Extract the (x, y) coordinate from the center of the cell holding the provided text.  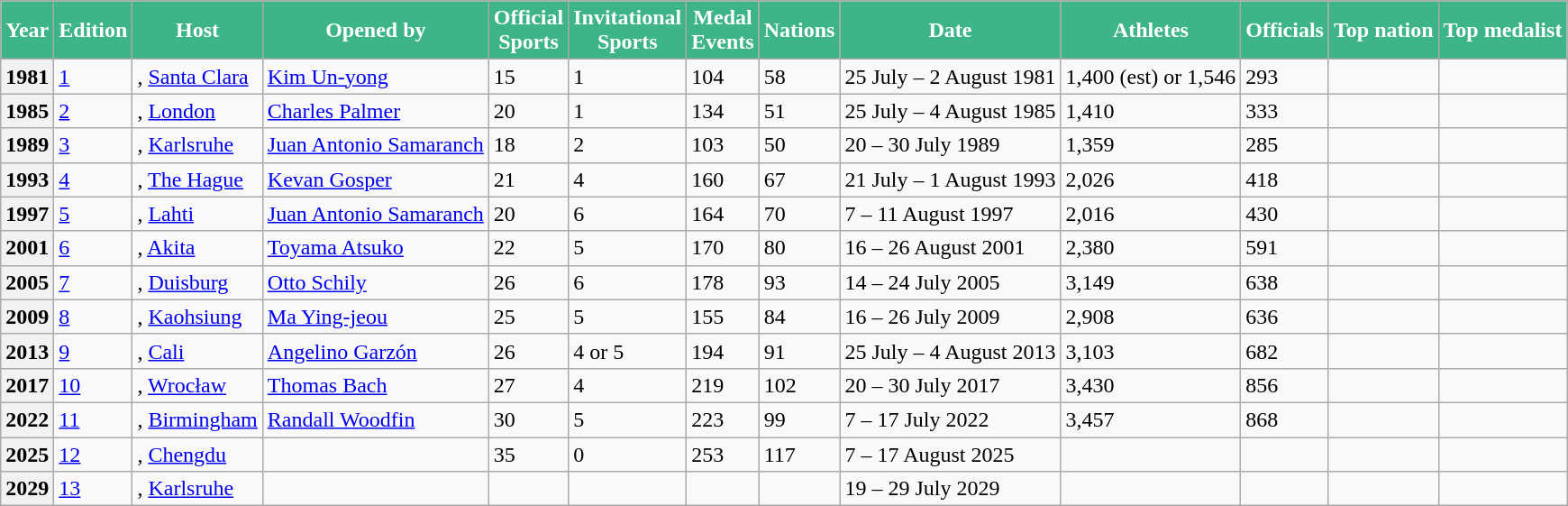
3,457 (1151, 419)
3,149 (1151, 282)
14 – 24 July 2005 (950, 282)
, Chengdu (197, 454)
2001 (27, 248)
160 (723, 179)
35 (528, 454)
Edition (94, 31)
, Kaohsiung (197, 317)
430 (1285, 214)
4 or 5 (627, 351)
418 (1285, 179)
Opened by (375, 31)
MedalEvents (723, 31)
2029 (27, 489)
Charles Palmer (375, 111)
591 (1285, 248)
1985 (27, 111)
2022 (27, 419)
51 (799, 111)
219 (723, 385)
25 (528, 317)
2025 (27, 454)
12 (94, 454)
80 (799, 248)
2005 (27, 282)
3 (94, 145)
, Birmingham (197, 419)
102 (799, 385)
OfficialSports (528, 31)
16 – 26 July 2009 (950, 317)
3,430 (1151, 385)
2013 (27, 351)
7 – 17 July 2022 (950, 419)
2009 (27, 317)
20 – 30 July 2017 (950, 385)
, Duisburg (197, 282)
93 (799, 282)
Host (197, 31)
2,908 (1151, 317)
99 (799, 419)
155 (723, 317)
, Lahti (197, 214)
15 (528, 77)
Kim Un-yong (375, 77)
0 (627, 454)
7 (94, 282)
Top medalist (1503, 31)
, London (197, 111)
333 (1285, 111)
Otto Schily (375, 282)
21 July – 1 August 1993 (950, 179)
2,016 (1151, 214)
104 (723, 77)
91 (799, 351)
2,380 (1151, 248)
25 July – 4 August 2013 (950, 351)
Randall Woodfin (375, 419)
10 (94, 385)
Officials (1285, 31)
1993 (27, 179)
16 – 26 August 2001 (950, 248)
InvitationalSports (627, 31)
682 (1285, 351)
1,359 (1151, 145)
2017 (27, 385)
638 (1285, 282)
20 – 30 July 1989 (950, 145)
223 (723, 419)
Kevan Gosper (375, 179)
1,400 (est) or 1,546 (1151, 77)
2,026 (1151, 179)
25 July – 4 August 1985 (950, 111)
Top nation (1383, 31)
58 (799, 77)
8 (94, 317)
Athletes (1151, 31)
21 (528, 179)
7 – 11 August 1997 (950, 214)
293 (1285, 77)
868 (1285, 419)
Date (950, 31)
84 (799, 317)
103 (723, 145)
Year (27, 31)
1997 (27, 214)
50 (799, 145)
22 (528, 248)
70 (799, 214)
636 (1285, 317)
1,410 (1151, 111)
856 (1285, 385)
1989 (27, 145)
Ma Ying-jeou (375, 317)
, Akita (197, 248)
178 (723, 282)
253 (723, 454)
7 – 17 August 2025 (950, 454)
, Santa Clara (197, 77)
, Cali (197, 351)
30 (528, 419)
Nations (799, 31)
117 (799, 454)
18 (528, 145)
Angelino Garzón (375, 351)
134 (723, 111)
164 (723, 214)
27 (528, 385)
67 (799, 179)
170 (723, 248)
3,103 (1151, 351)
13 (94, 489)
Toyama Atsuko (375, 248)
25 July – 2 August 1981 (950, 77)
19 – 29 July 2029 (950, 489)
Thomas Bach (375, 385)
, The Hague (197, 179)
1981 (27, 77)
285 (1285, 145)
194 (723, 351)
11 (94, 419)
, Wrocław (197, 385)
9 (94, 351)
